Provide the [X, Y] coordinate of the cell's center where the given text is located.  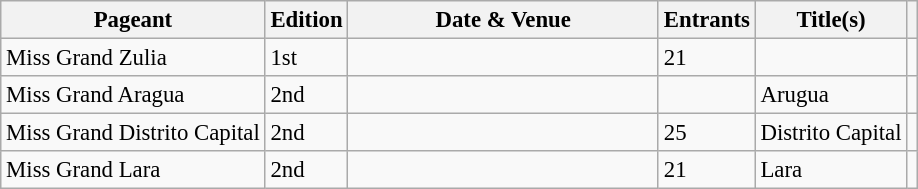
Miss Grand Zulia [133, 58]
25 [706, 133]
Arugua [831, 95]
Title(s) [831, 20]
1st [306, 58]
Entrants [706, 20]
Distrito Capital [831, 133]
Lara [831, 170]
Edition [306, 20]
Miss Grand Distrito Capital [133, 133]
Pageant [133, 20]
Miss Grand Lara [133, 170]
Date & Venue [504, 20]
Miss Grand Aragua [133, 95]
